Capture the cell that displays the provided text and extract its [x, y] central coordinate. 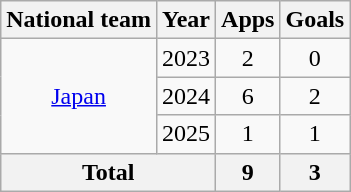
National team [79, 20]
3 [315, 172]
2023 [186, 58]
2025 [186, 134]
2024 [186, 96]
6 [248, 96]
Goals [315, 20]
Year [186, 20]
9 [248, 172]
Apps [248, 20]
0 [315, 58]
Total [108, 172]
Japan [79, 96]
